Pinpoint the cell where the given text exists, returning its (x, y) midpoint coordinate. 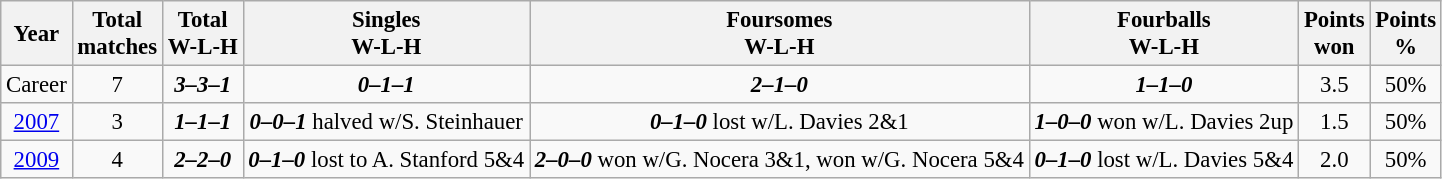
2–0–0 won w/G. Nocera 3&1, won w/G. Nocera 5&4 (780, 160)
SinglesW-L-H (386, 34)
FoursomesW-L-H (780, 34)
Totalmatches (117, 34)
4 (117, 160)
1–0–0 won w/L. Davies 2up (1164, 122)
TotalW-L-H (202, 34)
Year (36, 34)
1–1–1 (202, 122)
Career (36, 85)
7 (117, 85)
2.0 (1334, 160)
0–1–0 lost w/L. Davies 5&4 (1164, 160)
0–1–0 lost w/L. Davies 2&1 (780, 122)
2–2–0 (202, 160)
3 (117, 122)
Pointswon (1334, 34)
0–1–1 (386, 85)
2–1–0 (780, 85)
3–3–1 (202, 85)
2007 (36, 122)
2009 (36, 160)
FourballsW-L-H (1164, 34)
3.5 (1334, 85)
Points% (1406, 34)
1.5 (1334, 122)
0–1–0 lost to A. Stanford 5&4 (386, 160)
0–0–1 halved w/S. Steinhauer (386, 122)
1–1–0 (1164, 85)
